Scan for the cell matching the given text and deliver its [x, y] coordinate at center. 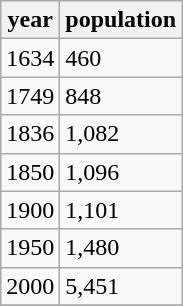
460 [121, 58]
1,082 [121, 134]
5,451 [121, 286]
1900 [30, 210]
1634 [30, 58]
1850 [30, 172]
2000 [30, 286]
1,096 [121, 172]
1950 [30, 248]
1,480 [121, 248]
1,101 [121, 210]
year [30, 20]
1749 [30, 96]
848 [121, 96]
population [121, 20]
1836 [30, 134]
